From the cell containing the given text, extract its center point as (x, y) coordinate. 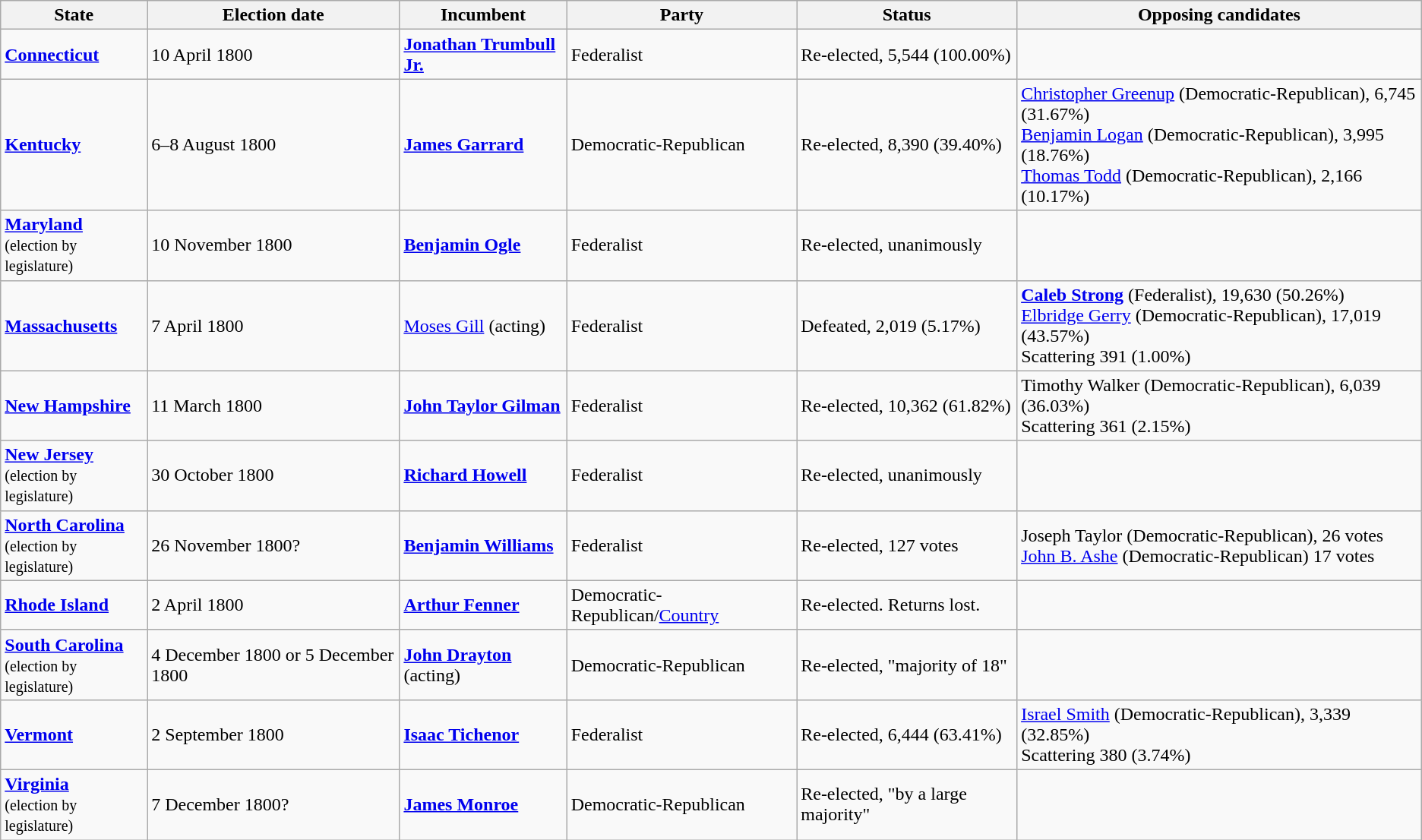
Rhode Island (74, 605)
Virginia(election by legislature) (74, 804)
New Jersey(election by legislature) (74, 475)
Benjamin Williams (483, 545)
Isaac Tichenor (483, 734)
6–8 August 1800 (273, 144)
4 December 1800 or 5 December 1800 (273, 665)
Re-elected, 5,544 (100.00%) (907, 55)
Vermont (74, 734)
Defeated, 2,019 (5.17%) (907, 325)
Re-elected, "majority of 18" (907, 665)
Moses Gill (acting) (483, 325)
Status (907, 15)
Arthur Fenner (483, 605)
Connecticut (74, 55)
Party (682, 15)
South Carolina(election by legislature) (74, 665)
7 April 1800 (273, 325)
State (74, 15)
Re-elected, 8,390 (39.40%) (907, 144)
11 March 1800 (273, 406)
John Taylor Gilman (483, 406)
Kentucky (74, 144)
Democratic-Republican/Country (682, 605)
Joseph Taylor (Democratic-Republican), 26 votesJohn B. Ashe (Democratic-Republican) 17 votes (1220, 545)
Incumbent (483, 15)
Election date (273, 15)
Richard Howell (483, 475)
Opposing candidates (1220, 15)
Jonathan Trumbull Jr. (483, 55)
North Carolina(election by legislature) (74, 545)
Re-elected, "by a large majority" (907, 804)
Maryland(election by legislature) (74, 245)
Timothy Walker (Democratic-Republican), 6,039 (36.03%)Scattering 361 (2.15%) (1220, 406)
2 September 1800 (273, 734)
Massachusetts (74, 325)
Re-elected, 6,444 (63.41%) (907, 734)
Re-elected, 127 votes (907, 545)
7 December 1800? (273, 804)
Re-elected. Returns lost. (907, 605)
10 April 1800 (273, 55)
2 April 1800 (273, 605)
26 November 1800? (273, 545)
Re-elected, 10,362 (61.82%) (907, 406)
10 November 1800 (273, 245)
30 October 1800 (273, 475)
New Hampshire (74, 406)
Israel Smith (Democratic-Republican), 3,339 (32.85%)Scattering 380 (3.74%) (1220, 734)
Caleb Strong (Federalist), 19,630 (50.26%)Elbridge Gerry (Democratic-Republican), 17,019 (43.57%)Scattering 391 (1.00%) (1220, 325)
John Drayton (acting) (483, 665)
James Monroe (483, 804)
Benjamin Ogle (483, 245)
James Garrard (483, 144)
